Detect which cell encompasses the target text, then output its (x, y) center coordinate. 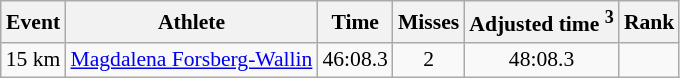
Adjusted time 3 (542, 22)
Athlete (191, 22)
Magdalena Forsberg-Wallin (191, 60)
Misses (428, 22)
Event (34, 22)
2 (428, 60)
Rank (650, 22)
15 km (34, 60)
Time (354, 22)
48:08.3 (542, 60)
46:08.3 (354, 60)
